Pinpoint the cell where the given text exists, returning its (x, y) midpoint coordinate. 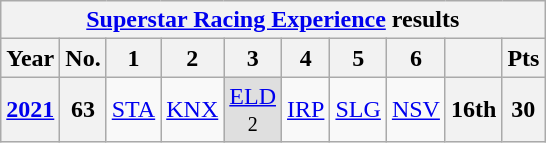
Superstar Racing Experience results (273, 20)
63 (83, 110)
5 (358, 58)
3 (253, 58)
NSV (416, 110)
2 (192, 58)
ELD2 (253, 110)
4 (306, 58)
No. (83, 58)
STA (133, 110)
6 (416, 58)
2021 (30, 110)
SLG (358, 110)
KNX (192, 110)
1 (133, 58)
30 (524, 110)
Pts (524, 58)
Year (30, 58)
IRP (306, 110)
16th (473, 110)
